Determine the (X, Y) coordinate at the center of the cell enclosing the given text.  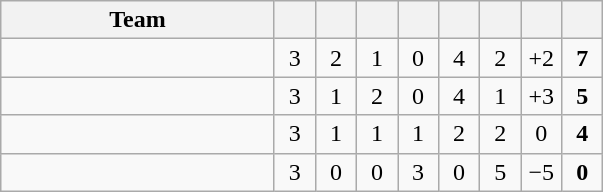
7 (582, 58)
−5 (542, 172)
Team (138, 20)
+2 (542, 58)
+3 (542, 96)
